Provide the [x, y] coordinate of the cell's center where the given text is located.  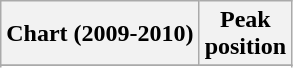
Peakposition [245, 34]
Chart (2009-2010) [100, 34]
